Identify which cell holds the provided text, then report its [x, y] central coordinate. 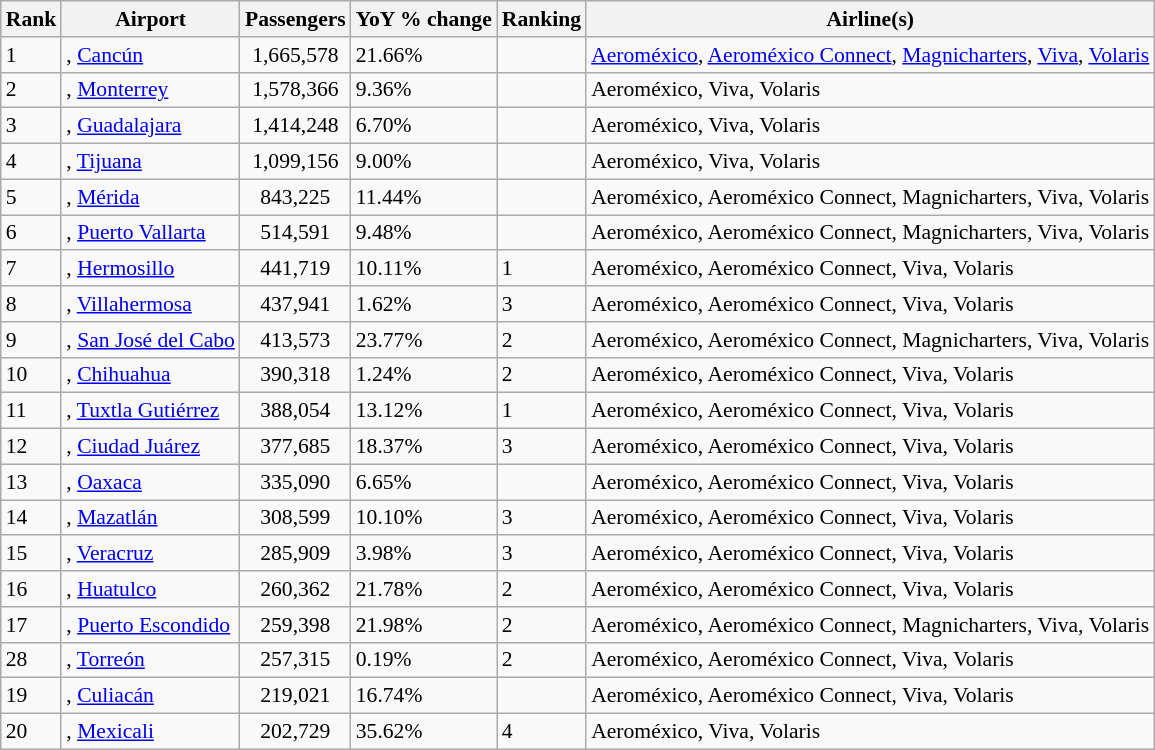
6.65% [424, 482]
260,362 [296, 589]
, Culiacán [150, 696]
6.70% [424, 126]
23.77% [424, 340]
441,719 [296, 269]
21.66% [424, 55]
257,315 [296, 660]
202,729 [296, 732]
1,414,248 [296, 126]
9.48% [424, 233]
Passengers [296, 19]
437,941 [296, 304]
, Huatulco [150, 589]
, Oaxaca [150, 482]
10.11% [424, 269]
0.19% [424, 660]
1.24% [424, 375]
, Tijuana [150, 162]
14 [32, 518]
15 [32, 554]
11.44% [424, 197]
, Monterrey [150, 90]
11 [32, 411]
18.37% [424, 447]
3.98% [424, 554]
21.98% [424, 625]
Airline(s) [870, 19]
16.74% [424, 696]
Rank [32, 19]
YoY % change [424, 19]
, Puerto Escondido [150, 625]
9.36% [424, 90]
, Ciudad Juárez [150, 447]
1.62% [424, 304]
, Mazatlán [150, 518]
, Tuxtla Gutiérrez [150, 411]
20 [32, 732]
377,685 [296, 447]
308,599 [296, 518]
, Villahermosa [150, 304]
Airport [150, 19]
5 [32, 197]
1,099,156 [296, 162]
388,054 [296, 411]
259,398 [296, 625]
, San José del Cabo [150, 340]
, Torreón [150, 660]
1,578,366 [296, 90]
, Guadalajara [150, 126]
6 [32, 233]
, Cancún [150, 55]
13.12% [424, 411]
12 [32, 447]
413,573 [296, 340]
28 [32, 660]
, Mexicali [150, 732]
8 [32, 304]
9.00% [424, 162]
7 [32, 269]
, Chihuahua [150, 375]
1,665,578 [296, 55]
390,318 [296, 375]
219,021 [296, 696]
17 [32, 625]
, Mérida [150, 197]
10.10% [424, 518]
, Veracruz [150, 554]
13 [32, 482]
285,909 [296, 554]
Ranking [542, 19]
, Hermosillo [150, 269]
, Puerto Vallarta [150, 233]
10 [32, 375]
335,090 [296, 482]
21.78% [424, 589]
35.62% [424, 732]
16 [32, 589]
843,225 [296, 197]
9 [32, 340]
514,591 [296, 233]
19 [32, 696]
